Scan for the cell matching the given text and deliver its (X, Y) coordinate at center. 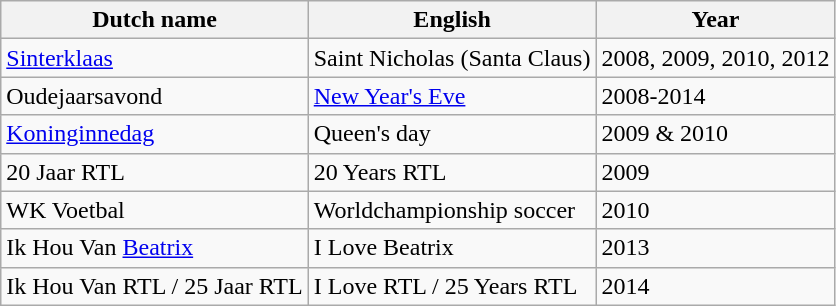
2013 (716, 248)
I Love RTL / 25 Years RTL (452, 286)
WK Voetbal (154, 210)
Queen's day (452, 134)
2009 (716, 172)
20 Jaar RTL (154, 172)
Oudejaarsavond (154, 96)
2008, 2009, 2010, 2012 (716, 58)
Ik Hou Van Beatrix (154, 248)
2014 (716, 286)
2008-2014 (716, 96)
Sinterklaas (154, 58)
Dutch name (154, 20)
20 Years RTL (452, 172)
I Love Beatrix (452, 248)
Worldchampionship soccer (452, 210)
2010 (716, 210)
Koninginnedag (154, 134)
Saint Nicholas (Santa Claus) (452, 58)
English (452, 20)
New Year's Eve (452, 96)
Ik Hou Van RTL / 25 Jaar RTL (154, 286)
Year (716, 20)
2009 & 2010 (716, 134)
